Scan for the cell matching the given text and deliver its [X, Y] coordinate at center. 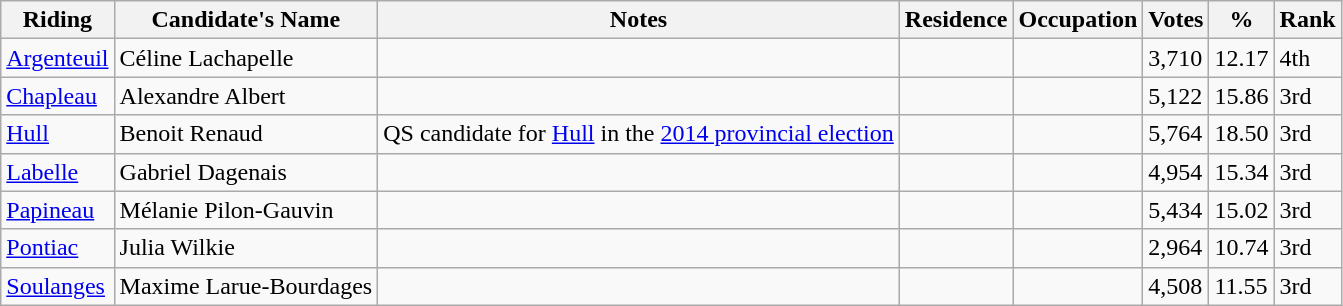
15.86 [1242, 96]
Votes [1176, 20]
Céline Lachapelle [246, 58]
5,122 [1176, 96]
Papineau [58, 210]
Argenteuil [58, 58]
Alexandre Albert [246, 96]
5,764 [1176, 134]
Pontiac [58, 248]
Soulanges [58, 286]
Mélanie Pilon-Gauvin [246, 210]
QS candidate for Hull in the 2014 provincial election [639, 134]
12.17 [1242, 58]
Labelle [58, 172]
Maxime Larue-Bourdages [246, 286]
Notes [639, 20]
Gabriel Dagenais [246, 172]
Hull [58, 134]
Chapleau [58, 96]
18.50 [1242, 134]
2,964 [1176, 248]
5,434 [1176, 210]
Julia Wilkie [246, 248]
3,710 [1176, 58]
Benoit Renaud [246, 134]
Candidate's Name [246, 20]
4,508 [1176, 286]
4,954 [1176, 172]
Residence [956, 20]
% [1242, 20]
Riding [58, 20]
11.55 [1242, 286]
15.02 [1242, 210]
Occupation [1078, 20]
10.74 [1242, 248]
15.34 [1242, 172]
4th [1308, 58]
Rank [1308, 20]
